Return (x, y) of the center of cell containing provided text 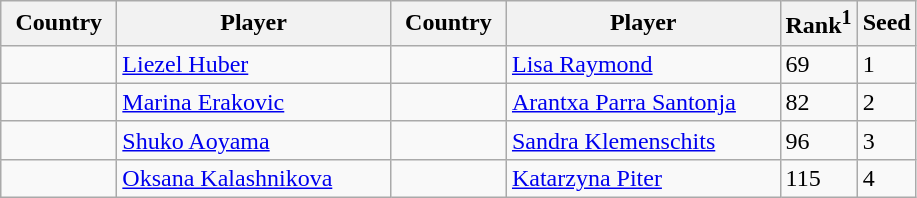
Shuko Aoyama (254, 140)
115 (818, 178)
4 (886, 178)
82 (818, 102)
Seed (886, 24)
Rank1 (818, 24)
Arantxa Parra Santonja (643, 102)
Oksana Kalashnikova (254, 178)
Lisa Raymond (643, 64)
2 (886, 102)
Sandra Klemenschits (643, 140)
69 (818, 64)
96 (818, 140)
3 (886, 140)
1 (886, 64)
Katarzyna Piter (643, 178)
Liezel Huber (254, 64)
Marina Erakovic (254, 102)
